For the text-containing cell, return its midpoint in (x, y) coordinate format. 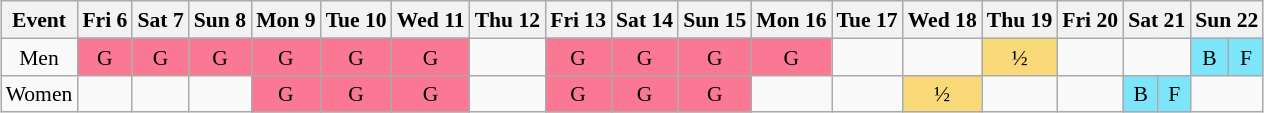
Fri 13 (578, 20)
Sun 15 (714, 20)
Tue 17 (868, 20)
Fri 20 (1090, 20)
Event (40, 20)
Men (40, 56)
Sat 21 (1156, 20)
Sat 14 (644, 20)
Fri 6 (104, 20)
Sun 8 (220, 20)
Thu 19 (1020, 20)
Wed 11 (431, 20)
Sun 22 (1226, 20)
Mon 16 (791, 20)
Thu 12 (508, 20)
Wed 18 (942, 20)
Women (40, 94)
Sat 7 (160, 20)
Mon 9 (286, 20)
Tue 10 (356, 20)
